For the text-containing cell, return its midpoint in (x, y) coordinate format. 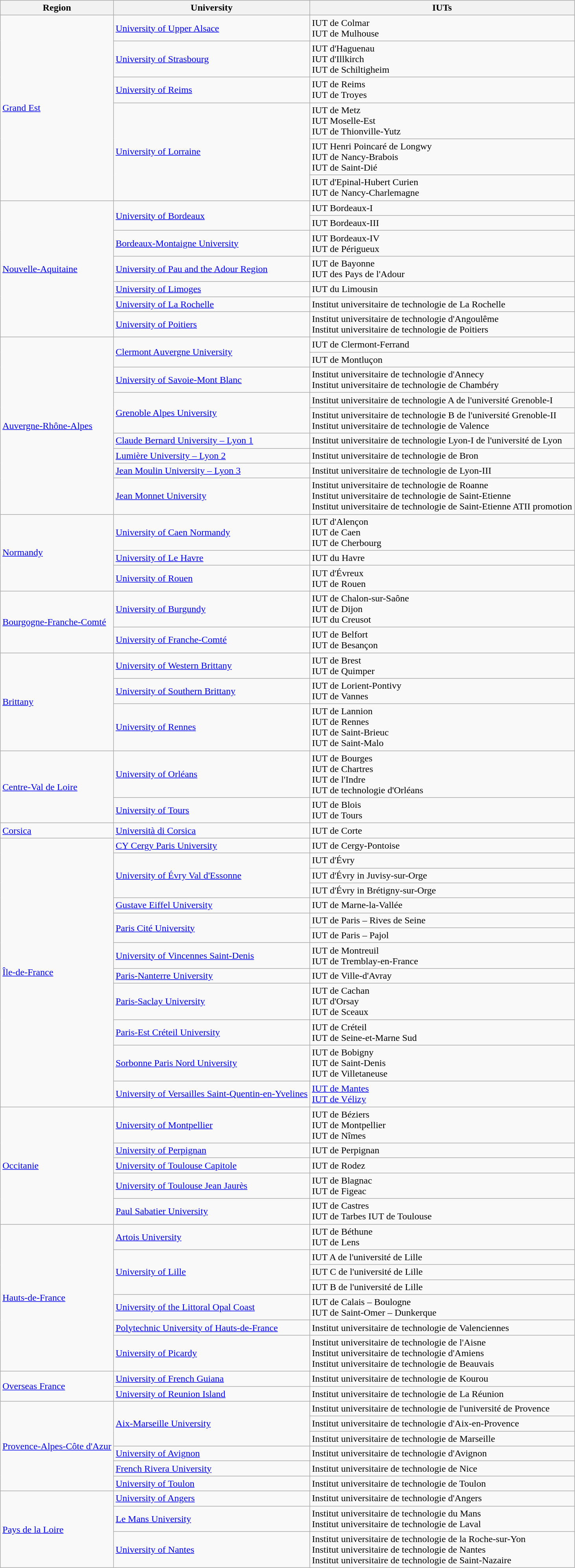
IUT d'HaguenauIUT d'IllkirchIUT de Schiltigheim (442, 59)
IUT de MantesIUT de Vélizy (442, 1094)
University of Nantes (211, 1550)
IUT de Paris – Rives de Seine (442, 920)
IUT de Corte (442, 831)
University of Limoges (211, 289)
University of Caen Normandy (211, 532)
Lumière University – Lyon 2 (211, 456)
University of Orléans (211, 774)
IUT de ColmarIUT de Mulhouse (442, 28)
IUT de Calais – BoulogneIUT de Saint-Omer – Dunkerque (442, 1307)
Institut universitaire de technologie de Bron (442, 456)
IUT du Havre (442, 558)
Institut universitaire de technologie de La Rochelle (442, 304)
IUTs (442, 8)
Institut universitaire de technologie de l'université de Provence (442, 1409)
Institut universitaire de technologie d'Aix-en-Provence (442, 1424)
University of Toulouse Jean Jaurès (211, 1186)
University of French Guiana (211, 1379)
Institut universitaire de technologie de Nice (442, 1469)
IUT de Rodez (442, 1165)
IUT C de l'université de Lille (442, 1272)
University of La Rochelle (211, 304)
University of Montpellier (211, 1125)
University of Le Havre (211, 558)
Paris-Nanterre University (211, 976)
IUT d'Évry in Juvisy-sur-Orge (442, 875)
Aix-Marseille University (211, 1424)
Institut universitaire de technologie de Kourou (442, 1379)
Grand Est (57, 108)
CY Cergy Paris University (211, 846)
Artois University (211, 1237)
IUT d'ÉvreuxIUT de Rouen (442, 578)
University of Franche-Comté (211, 640)
IUT Bordeaux-I (442, 208)
IUT A de l'université de Lille (442, 1257)
University of Reunion Island (211, 1393)
University of Toulon (211, 1483)
Paris-Saclay University (211, 1001)
IUT de MontreuilIUT de Tremblay-en-France (442, 955)
Occitanie (57, 1165)
IUT de Cergy-Pontoise (442, 846)
University of Lorraine (211, 152)
IUT de Clermont-Ferrand (442, 345)
Auvergne-Rhône-Alpes (57, 426)
Institut universitaire de technologie de La Réunion (442, 1393)
IUT de Chalon-sur-SaôneIUT de DijonIUT du Creusot (442, 609)
IUT de BobignyIUT de Saint-DenisIUT de Villetaneuse (442, 1063)
University of Picardy (211, 1353)
Institut universitaire de technologie d'AngoulêmeInstitut universitaire de technologie de Poitiers (442, 325)
University of Versailles Saint-Quentin-en-Yvelines (211, 1094)
University of Lille (211, 1272)
IUT de Ville-d'Avray (442, 976)
IUT de Marne-la-Vallée (442, 905)
Centre-Val de Loire (57, 787)
University of Southern Brittany (211, 691)
Institut universitaire de technologie de Marseille (442, 1439)
University of Poitiers (211, 325)
University of Strasbourg (211, 59)
Bourgogne-Franche-Comté (57, 622)
IUT de Montluçon (442, 360)
Jean Moulin University – Lyon 3 (211, 471)
Paris Cité University (211, 928)
Pays de la Loire (57, 1529)
Brittany (57, 701)
University of the Littoral Opal Coast (211, 1307)
Jean Monnet University (211, 496)
Università di Corsica (211, 831)
Nouvelle-Aquitaine (57, 269)
Polytechnic University of Hauts-de-France (211, 1327)
IUT de BayonneIUT des Pays de l'Adour (442, 269)
University of Burgundy (211, 609)
IUT de ReimsIUT de Troyes (442, 90)
Institut universitaire de technologie du MansInstitut universitaire de technologie de Laval (442, 1519)
IUT de CachanIUT d'OrsayIUT de Sceaux (442, 1001)
IUT de CastresIUT de Tarbes IUT de Toulouse (442, 1211)
IUT Bordeaux-III (442, 223)
Paul Sabatier University (211, 1211)
University of Angers (211, 1498)
Institut universitaire de technologie d'Angers (442, 1498)
University of Pau and the Adour Region (211, 269)
IUT Henri Poincaré de LongwyIUT de Nancy-BraboisIUT de Saint-Dié (442, 157)
University of Upper Alsace (211, 28)
IUT de MetzIUT Moselle-EstIUT de Thionville-Yutz (442, 121)
IUT de Perpignan (442, 1151)
University of Tours (211, 811)
University (211, 8)
University of Perpignan (211, 1151)
University of Bordeaux (211, 215)
University of Rouen (211, 578)
IUT de BrestIUT de Quimper (442, 665)
IUT de BéziersIUT de MontpellierIUT de Nîmes (442, 1125)
University of Reims (211, 90)
IUT Bordeaux-IVIUT de Périgueux (442, 243)
Institut universitaire de technologie Lyon-I de l'université de Lyon (442, 441)
Institut universitaire de technologie de l'AisneInstitut universitaire de technologie d'AmiensInstitut universitaire de technologie de Beauvais (442, 1353)
IUT de BloisIUT de Tours (442, 811)
IUT d'Epinal-Hubert CurienIUT de Nancy-Charlemagne (442, 188)
Paris-Est Créteil University (211, 1032)
Provence-Alpes-Côte d'Azur (57, 1446)
Corsica (57, 831)
IUT du Limousin (442, 289)
IUT de CréteilIUT de Seine-et-Marne Sud (442, 1032)
Grenoble Alpes University (211, 413)
Sorbonne Paris Nord University (211, 1063)
IUT de BelfortIUT de Besançon (442, 640)
IUT de BlagnacIUT de Figeac (442, 1186)
Île-de-France (57, 972)
Hauts-de-France (57, 1298)
Normandy (57, 553)
University of Toulouse Capitole (211, 1165)
Clermont Auvergne University (211, 352)
French Rivera University (211, 1469)
Institut universitaire de technologie de Valenciennes (442, 1327)
IUT de Lorient-PontivyIUT de Vannes (442, 691)
Institut universitaire de technologie de Toulon (442, 1483)
Region (57, 8)
IUT de Paris – Pajol (442, 935)
IUT de BourgesIUT de ChartresIUT de l'IndreIUT de technologie d'Orléans (442, 774)
University of Évry Val d'Essonne (211, 875)
University of Savoie-Mont Blanc (211, 380)
University of Western Brittany (211, 665)
IUT d'AlençonIUT de CaenIUT de Cherbourg (442, 532)
University of Avignon (211, 1454)
Institut universitaire de technologie A de l'université Grenoble-I (442, 400)
Overseas France (57, 1386)
Bordeaux-Montaigne University (211, 243)
IUT de LannionIUT de RennesIUT de Saint-BrieucIUT de Saint-Malo (442, 727)
University of Rennes (211, 727)
IUT de BéthuneIUT de Lens (442, 1237)
IUT B de l'université de Lille (442, 1287)
Le Mans University (211, 1519)
IUT d'Évry (442, 860)
Institut universitaire de technologie de Lyon-III (442, 471)
Institut universitaire de technologie d'Avignon (442, 1454)
Institut universitaire de technologie d'AnnecyInstitut universitaire de technologie de Chambéry (442, 380)
IUT d'Évry in Brétigny-sur-Orge (442, 890)
Gustave Eiffel University (211, 905)
University of Vincennes Saint-Denis (211, 955)
Institut universitaire de technologie B de l'université Grenoble-IIInstitut universitaire de technologie de Valence (442, 421)
Claude Bernard University – Lyon 1 (211, 441)
